Provide the (x, y) coordinate of the cell's center where the given text is located.  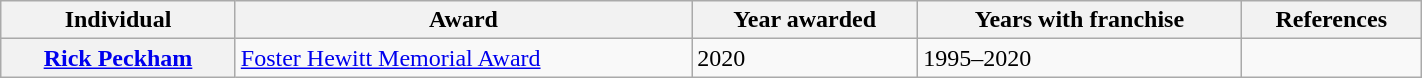
Year awarded (805, 20)
Years with franchise (1080, 20)
References (1331, 20)
Foster Hewitt Memorial Award (463, 58)
1995–2020 (1080, 58)
Individual (118, 20)
Award (463, 20)
Rick Peckham (118, 58)
2020 (805, 58)
